From the cell containing the given text, extract its center point as [x, y] coordinate. 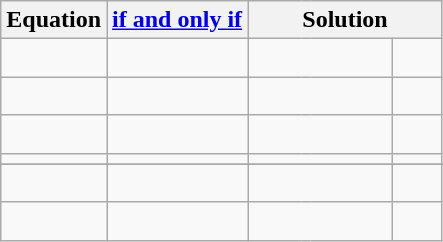
Equation [54, 20]
Solution [346, 20]
if and only if [178, 20]
